For the text-containing cell, return its midpoint in [x, y] coordinate format. 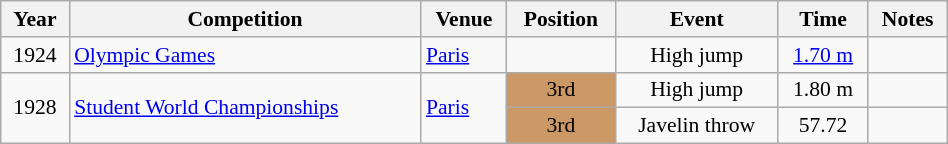
57.72 [823, 126]
Notes [908, 19]
Year [35, 19]
Olympic Games [245, 55]
Event [696, 19]
Venue [464, 19]
1.70 m [823, 55]
Student World Championships [245, 108]
Time [823, 19]
Javelin throw [696, 126]
1924 [35, 55]
1928 [35, 108]
1.80 m [823, 90]
Position [561, 19]
Competition [245, 19]
